Find where the given text appears and provide that cell's center as [X, Y] coordinate. 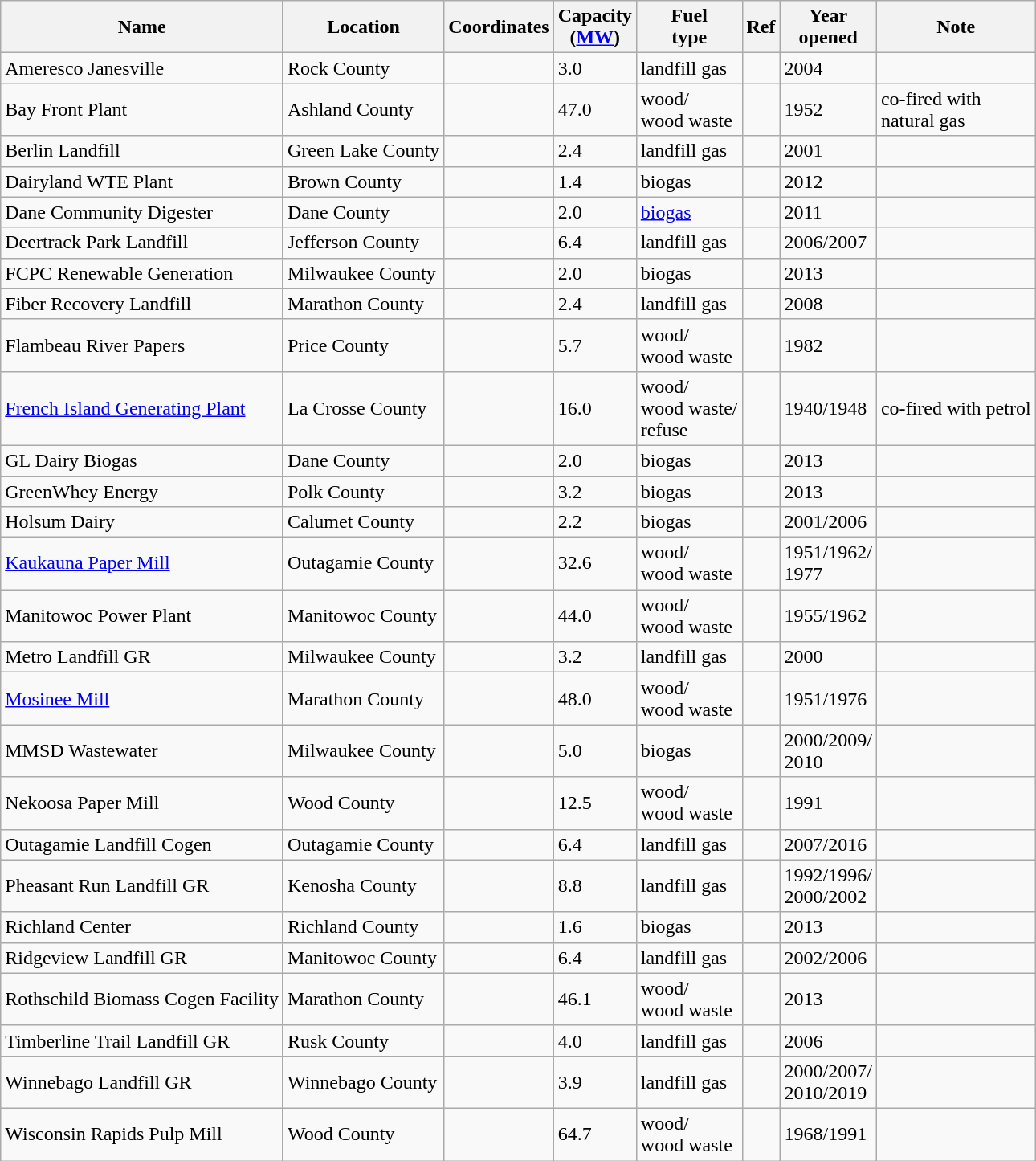
co-fired with petrol [956, 408]
Bay Front Plant [142, 109]
Nekoosa Paper Mill [142, 803]
Brown County [363, 182]
wood/wood waste/refuse [689, 408]
Dane Community Digester [142, 212]
1955/1962 [828, 615]
Mosinee Mill [142, 699]
1951/1976 [828, 699]
47.0 [594, 109]
16.0 [594, 408]
2000/2009/2010 [828, 750]
2001 [828, 151]
Ridgeview Landfill GR [142, 958]
1952 [828, 109]
48.0 [594, 699]
Berlin Landfill [142, 151]
Rothschild Biomass Cogen Facility [142, 1000]
Deertrack Park Landfill [142, 243]
Rock County [363, 68]
2001/2006 [828, 522]
64.7 [594, 1134]
Ashland County [363, 109]
Kaukauna Paper Mill [142, 564]
Wisconsin Rapids Pulp Mill [142, 1134]
12.5 [594, 803]
MMSD Wastewater [142, 750]
Dairyland WTE Plant [142, 182]
Note [956, 27]
4.0 [594, 1040]
Manitowoc Power Plant [142, 615]
Ref [761, 27]
8.8 [594, 885]
1992/1996/2000/2002 [828, 885]
Holsum Dairy [142, 522]
Winnebago County [363, 1081]
1940/1948 [828, 408]
5.0 [594, 750]
La Crosse County [363, 408]
2012 [828, 182]
Richland County [363, 927]
Fiber Recovery Landfill [142, 304]
3.0 [594, 68]
Timberline Trail Landfill GR [142, 1040]
Price County [363, 345]
2006 [828, 1040]
2004 [828, 68]
1982 [828, 345]
Name [142, 27]
2008 [828, 304]
Calumet County [363, 522]
Flambeau River Papers [142, 345]
3.9 [594, 1081]
GreenWhey Energy [142, 491]
Green Lake County [363, 151]
Winnebago Landfill GR [142, 1081]
32.6 [594, 564]
Kenosha County [363, 885]
Pheasant Run Landfill GR [142, 885]
46.1 [594, 1000]
1951/1962/1977 [828, 564]
2.2 [594, 522]
Coordinates [499, 27]
GL Dairy Biogas [142, 460]
co-fired withnatural gas [956, 109]
Fueltype [689, 27]
FCPC Renewable Generation [142, 273]
Outagamie Landfill Cogen [142, 844]
Richland Center [142, 927]
Capacity(MW) [594, 27]
1.6 [594, 927]
2002/2006 [828, 958]
Location [363, 27]
Jefferson County [363, 243]
1991 [828, 803]
2006/2007 [828, 243]
2000/2007/2010/2019 [828, 1081]
Yearopened [828, 27]
1.4 [594, 182]
2007/2016 [828, 844]
5.7 [594, 345]
Rusk County [363, 1040]
1968/1991 [828, 1134]
44.0 [594, 615]
French Island Generating Plant [142, 408]
2011 [828, 212]
Polk County [363, 491]
Metro Landfill GR [142, 657]
Ameresco Janesville [142, 68]
2000 [828, 657]
